Scan for the cell matching the given text and deliver its [x, y] coordinate at center. 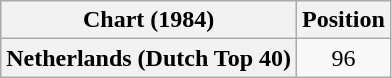
Position [344, 20]
96 [344, 58]
Chart (1984) [149, 20]
Netherlands (Dutch Top 40) [149, 58]
